Return the (x, y) coordinate for the center point of the cell that contains the specified text.  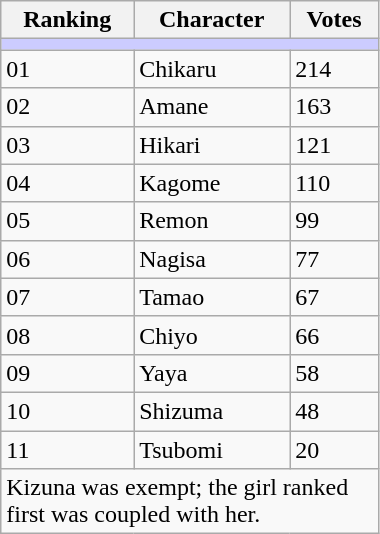
Kagome (212, 183)
03 (68, 145)
04 (68, 183)
05 (68, 221)
58 (334, 373)
Character (212, 20)
66 (334, 335)
Tamao (212, 297)
Chiyo (212, 335)
Ranking (68, 20)
10 (68, 411)
67 (334, 297)
11 (68, 449)
02 (68, 107)
Chikaru (212, 69)
Nagisa (212, 259)
09 (68, 373)
08 (68, 335)
Tsubomi (212, 449)
163 (334, 107)
48 (334, 411)
Votes (334, 20)
Yaya (212, 373)
06 (68, 259)
Shizuma (212, 411)
Amane (212, 107)
Kizuna was exempt; the girl ranked first was coupled with her. (190, 502)
20 (334, 449)
99 (334, 221)
110 (334, 183)
Hikari (212, 145)
07 (68, 297)
Remon (212, 221)
121 (334, 145)
77 (334, 259)
01 (68, 69)
214 (334, 69)
